Extract the [X, Y] coordinate from the center of the cell holding the provided text.  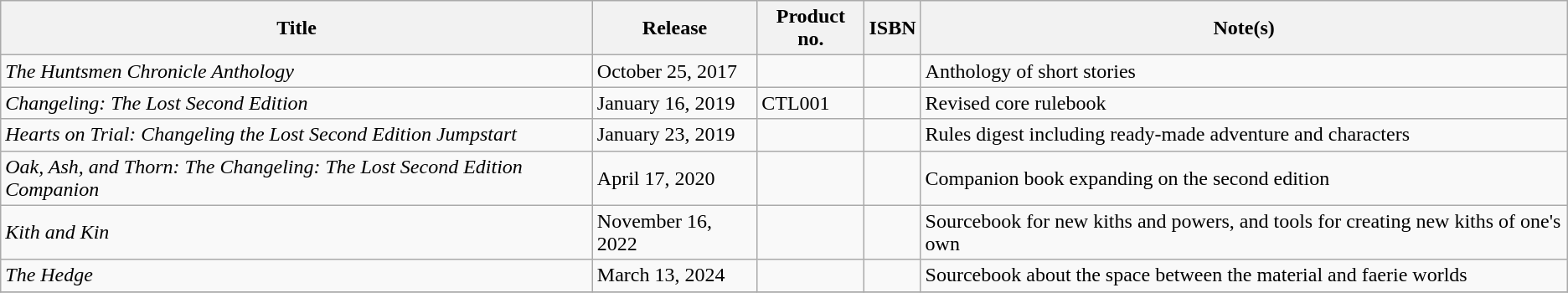
Release [674, 28]
March 13, 2024 [674, 275]
November 16, 2022 [674, 233]
Sourcebook about the space between the material and faerie worlds [1244, 275]
Sourcebook for new kiths and powers, and tools for creating new kiths of one's own [1244, 233]
Revised core rulebook [1244, 103]
The Hedge [297, 275]
CTL001 [811, 103]
Title [297, 28]
April 17, 2020 [674, 177]
Oak, Ash, and Thorn: The Changeling: The Lost Second Edition Companion [297, 177]
January 16, 2019 [674, 103]
Companion book expanding on the second edition [1244, 177]
Note(s) [1244, 28]
January 23, 2019 [674, 135]
Product no. [811, 28]
The Huntsmen Chronicle Anthology [297, 71]
Hearts on Trial: Changeling the Lost Second Edition Jumpstart [297, 135]
Anthology of short stories [1244, 71]
Rules digest including ready-made adventure and characters [1244, 135]
Kith and Kin [297, 233]
ISBN [893, 28]
October 25, 2017 [674, 71]
Changeling: The Lost Second Edition [297, 103]
